Find where the given text appears and provide that cell's center as (x, y) coordinate. 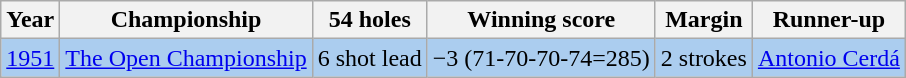
Runner-up (828, 20)
2 strokes (704, 58)
−3 (71-70-70-74=285) (541, 58)
1951 (30, 58)
6 shot lead (370, 58)
Year (30, 20)
Championship (186, 20)
Antonio Cerdá (828, 58)
Margin (704, 20)
54 holes (370, 20)
Winning score (541, 20)
The Open Championship (186, 58)
